Return [X, Y] of the center of cell containing provided text 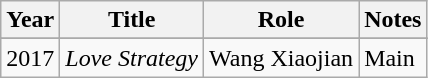
Year [30, 20]
Wang Xiaojian [282, 58]
Role [282, 20]
Title [132, 20]
Love Strategy [132, 58]
2017 [30, 58]
Main [393, 58]
Notes [393, 20]
